Detect which cell encompasses the target text, then output its (X, Y) center coordinate. 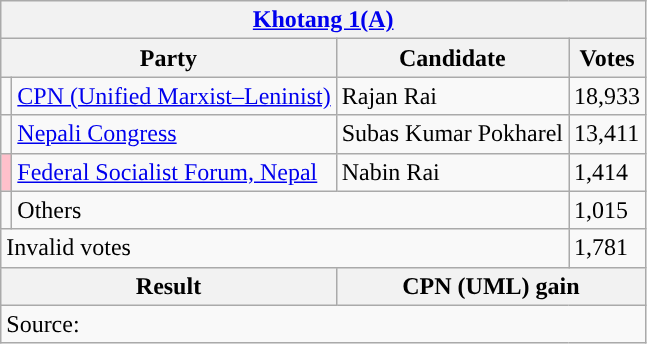
13,411 (608, 134)
CPN (UML) gain (490, 286)
Votes (608, 58)
Source: (324, 324)
1,015 (608, 210)
Rajan Rai (452, 96)
Candidate (452, 58)
Invalid votes (285, 248)
Nabin Rai (452, 172)
1,781 (608, 248)
Others (290, 210)
Party (168, 58)
Result (168, 286)
Nepali Congress (174, 134)
Subas Kumar Pokharel (452, 134)
Federal Socialist Forum, Nepal (174, 172)
Khotang 1(A) (324, 20)
CPN (Unified Marxist–Leninist) (174, 96)
1,414 (608, 172)
18,933 (608, 96)
